From the cell containing the given text, extract its center point as (x, y) coordinate. 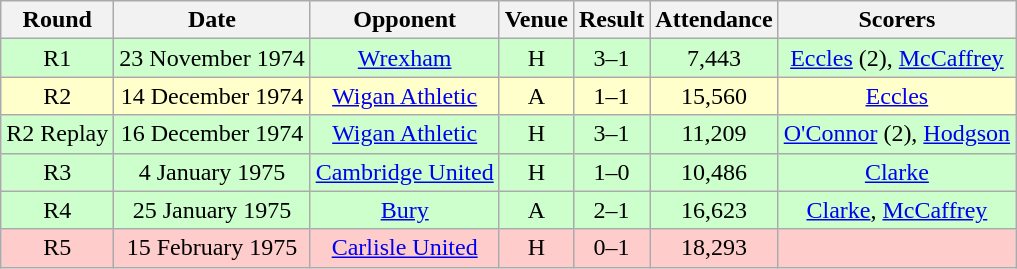
O'Connor (2), Hodgson (896, 134)
11,209 (714, 134)
15 February 1975 (212, 248)
Scorers (896, 20)
R2 Replay (58, 134)
R2 (58, 96)
Wrexham (404, 58)
Round (58, 20)
Result (611, 20)
14 December 1974 (212, 96)
18,293 (714, 248)
7,443 (714, 58)
Bury (404, 210)
Date (212, 20)
R4 (58, 210)
Eccles (2), McCaffrey (896, 58)
Carlisle United (404, 248)
Cambridge United (404, 172)
Opponent (404, 20)
Venue (536, 20)
0–1 (611, 248)
15,560 (714, 96)
Clarke, McCaffrey (896, 210)
25 January 1975 (212, 210)
10,486 (714, 172)
1–0 (611, 172)
R1 (58, 58)
R3 (58, 172)
Clarke (896, 172)
4 January 1975 (212, 172)
R5 (58, 248)
16,623 (714, 210)
Attendance (714, 20)
16 December 1974 (212, 134)
2–1 (611, 210)
Eccles (896, 96)
1–1 (611, 96)
23 November 1974 (212, 58)
